Extract the [X, Y] coordinate from the center of the cell holding the provided text.  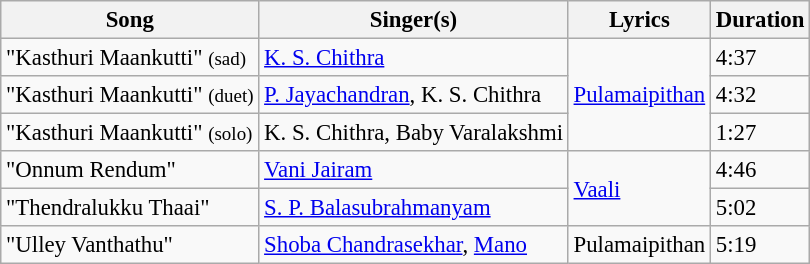
Song [130, 20]
K. S. Chithra, Baby Varalakshmi [414, 133]
1:27 [760, 133]
Shoba Chandrasekhar, Mano [414, 245]
K. S. Chithra [414, 58]
Singer(s) [414, 20]
P. Jayachandran, K. S. Chithra [414, 95]
4:46 [760, 170]
5:02 [760, 208]
"Kasthuri Maankutti" (duet) [130, 95]
"Onnum Rendum" [130, 170]
4:32 [760, 95]
5:19 [760, 245]
"Kasthuri Maankutti" (solo) [130, 133]
"Thendralukku Thaai" [130, 208]
"Ulley Vanthathu" [130, 245]
Duration [760, 20]
Lyrics [639, 20]
4:37 [760, 58]
S. P. Balasubrahmanyam [414, 208]
Vaali [639, 188]
Vani Jairam [414, 170]
"Kasthuri Maankutti" (sad) [130, 58]
